Return the [X, Y] coordinate for the center point of the cell that contains the specified text.  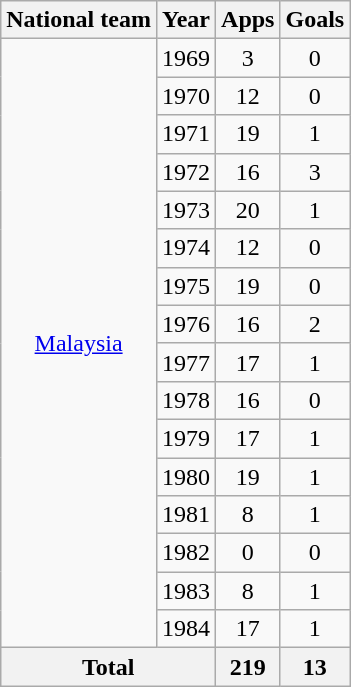
1977 [186, 362]
Malaysia [79, 344]
1974 [186, 248]
Goals [315, 20]
219 [248, 667]
Apps [248, 20]
2 [315, 324]
1980 [186, 477]
13 [315, 667]
National team [79, 20]
1983 [186, 591]
1969 [186, 58]
1978 [186, 400]
1976 [186, 324]
1979 [186, 438]
1973 [186, 210]
20 [248, 210]
Total [108, 667]
1981 [186, 515]
1971 [186, 134]
1984 [186, 629]
1970 [186, 96]
Year [186, 20]
1975 [186, 286]
1982 [186, 553]
1972 [186, 172]
